From the cell containing the given text, extract its center point as (x, y) coordinate. 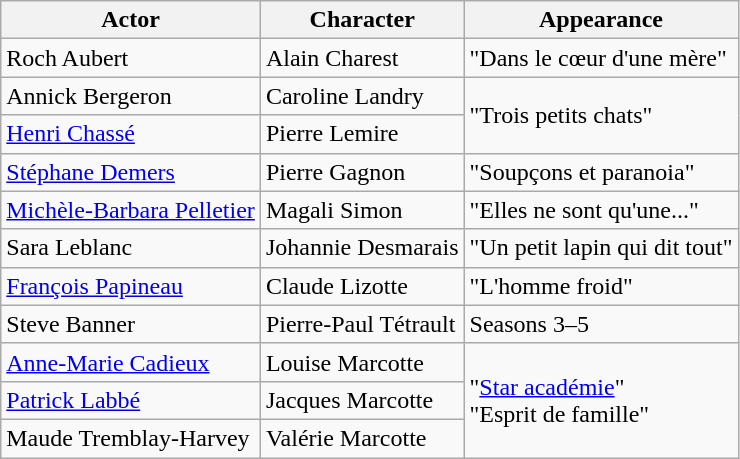
Michèle-Barbara Pelletier (131, 210)
Pierre-Paul Tétrault (362, 324)
Henri Chassé (131, 134)
Character (362, 20)
Stéphane Demers (131, 172)
Claude Lizotte (362, 286)
"L'homme froid" (601, 286)
"Star académie""Esprit de famille" (601, 400)
"Elles ne sont qu'une..." (601, 210)
Sara Leblanc (131, 248)
Patrick Labbé (131, 400)
François Papineau (131, 286)
Valérie Marcotte (362, 438)
"Un petit lapin qui dit tout" (601, 248)
Appearance (601, 20)
Seasons 3–5 (601, 324)
Caroline Landry (362, 96)
Louise Marcotte (362, 362)
Anne-Marie Cadieux (131, 362)
"Dans le cœur d'une mère" (601, 58)
Maude Tremblay-Harvey (131, 438)
Pierre Gagnon (362, 172)
Roch Aubert (131, 58)
"Trois petits chats" (601, 115)
Pierre Lemire (362, 134)
Actor (131, 20)
"Soupçons et paranoia" (601, 172)
Alain Charest (362, 58)
Annick Bergeron (131, 96)
Jacques Marcotte (362, 400)
Steve Banner (131, 324)
Johannie Desmarais (362, 248)
Magali Simon (362, 210)
